Pinpoint the cell where the given text exists, returning its [X, Y] midpoint coordinate. 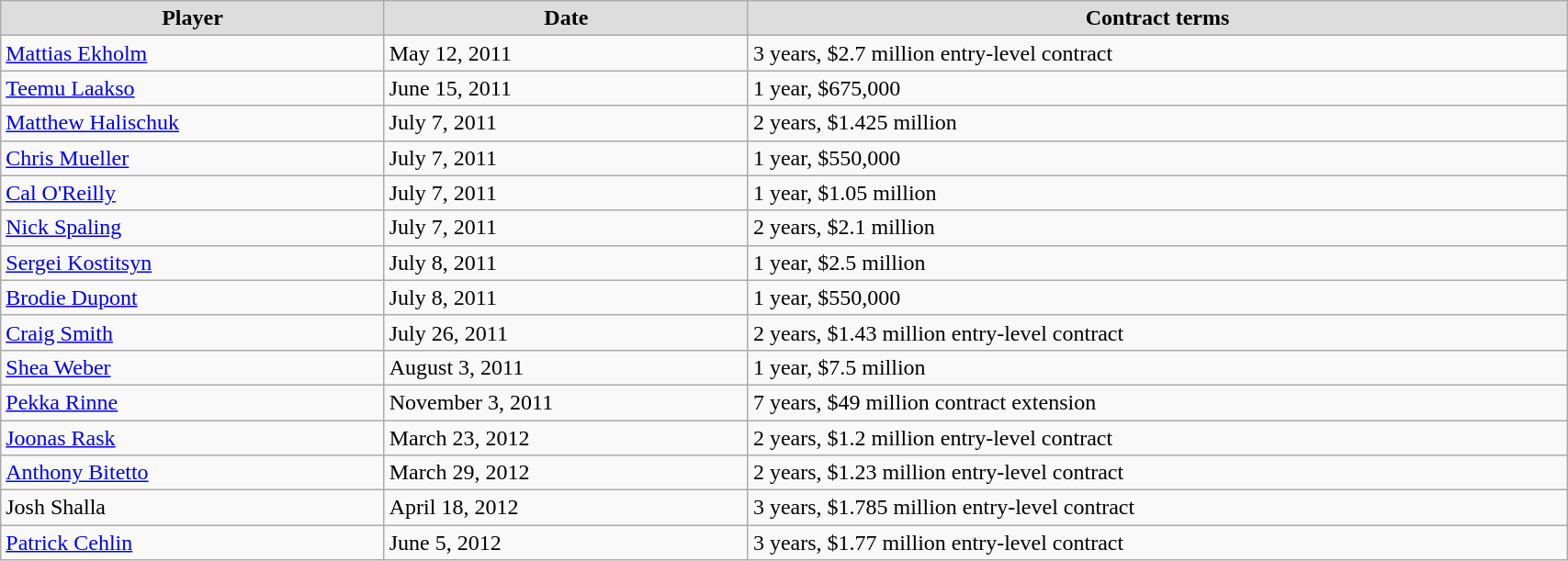
Mattias Ekholm [193, 53]
2 years, $1.425 million [1157, 123]
2 years, $1.43 million entry-level contract [1157, 332]
June 15, 2011 [566, 88]
1 year, $2.5 million [1157, 263]
Chris Mueller [193, 158]
3 years, $1.77 million entry-level contract [1157, 543]
2 years, $2.1 million [1157, 228]
Player [193, 18]
April 18, 2012 [566, 508]
March 29, 2012 [566, 473]
1 year, $7.5 million [1157, 367]
Patrick Cehlin [193, 543]
1 year, $675,000 [1157, 88]
Contract terms [1157, 18]
Cal O'Reilly [193, 193]
3 years, $2.7 million entry-level contract [1157, 53]
August 3, 2011 [566, 367]
Josh Shalla [193, 508]
Matthew Halischuk [193, 123]
Nick Spaling [193, 228]
Sergei Kostitsyn [193, 263]
Brodie Dupont [193, 297]
Craig Smith [193, 332]
May 12, 2011 [566, 53]
2 years, $1.2 million entry-level contract [1157, 438]
1 year, $1.05 million [1157, 193]
July 26, 2011 [566, 332]
June 5, 2012 [566, 543]
7 years, $49 million contract extension [1157, 402]
2 years, $1.23 million entry-level contract [1157, 473]
Anthony Bitetto [193, 473]
3 years, $1.785 million entry-level contract [1157, 508]
Shea Weber [193, 367]
Teemu Laakso [193, 88]
November 3, 2011 [566, 402]
Pekka Rinne [193, 402]
March 23, 2012 [566, 438]
Joonas Rask [193, 438]
Date [566, 18]
